Provide the (X, Y) coordinate of the cell's center where the given text is located.  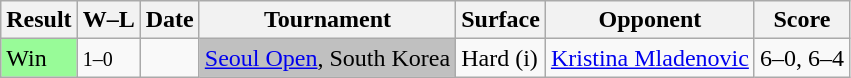
6–0, 6–4 (802, 58)
1–0 (108, 58)
W–L (108, 20)
Opponent (650, 20)
Result (39, 20)
Tournament (327, 20)
Surface (501, 20)
Date (170, 20)
Score (802, 20)
Hard (i) (501, 58)
Kristina Mladenovic (650, 58)
Win (39, 58)
Seoul Open, South Korea (327, 58)
